Detect which cell encompasses the target text, then output its (x, y) center coordinate. 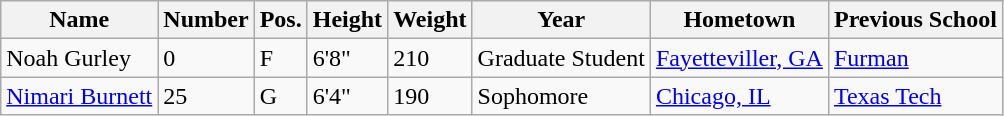
210 (430, 58)
Name (80, 20)
G (280, 96)
Weight (430, 20)
Pos. (280, 20)
Noah Gurley (80, 58)
6'4" (347, 96)
Year (561, 20)
Chicago, IL (739, 96)
Texas Tech (915, 96)
Hometown (739, 20)
Fayetteviller, GA (739, 58)
Nimari Burnett (80, 96)
Previous School (915, 20)
Number (206, 20)
Furman (915, 58)
Height (347, 20)
F (280, 58)
6'8" (347, 58)
0 (206, 58)
Sophomore (561, 96)
25 (206, 96)
190 (430, 96)
Graduate Student (561, 58)
